From the cell containing the given text, extract its center point as (x, y) coordinate. 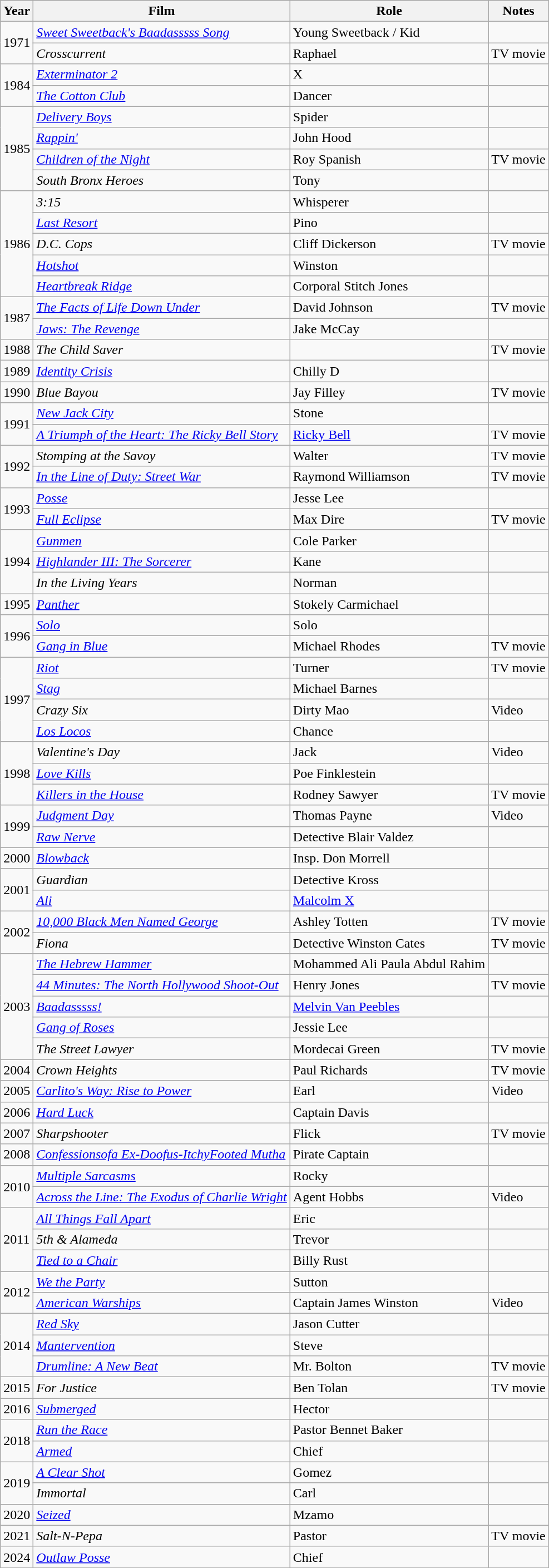
Judgment Day (161, 816)
Film (161, 11)
Detective Blair Valdez (389, 837)
Gomez (389, 1472)
Panther (161, 604)
Winston (389, 265)
Roy Spanish (389, 159)
Heartbreak Ridge (161, 287)
Guardian (161, 879)
Michael Barnes (389, 689)
A Triumph of the Heart: The Ricky Bell Story (161, 435)
1996 (17, 636)
Detective Winston Cates (389, 943)
Hector (389, 1409)
1985 (17, 149)
Agent Hobbs (389, 1197)
Red Sky (161, 1324)
Valentine's Day (161, 752)
Mordecai Green (389, 1049)
Posse (161, 498)
2014 (17, 1345)
Max Dire (389, 519)
Malcolm X (389, 900)
Love Kills (161, 773)
Drumline: A New Beat (161, 1367)
Ben Tolan (389, 1388)
Stokely Carmichael (389, 604)
We the Party (161, 1281)
Jesse Lee (389, 498)
American Warships (161, 1303)
1993 (17, 509)
Notes (518, 11)
10,000 Black Men Named George (161, 921)
Jake McCay (389, 329)
Hard Luck (161, 1112)
Run the Race (161, 1430)
Sweet Sweetback's Baadasssss Song (161, 32)
Carlito's Way: Rise to Power (161, 1091)
South Bronx Heroes (161, 180)
Jay Filley (389, 392)
1990 (17, 392)
Pastor Bennet Baker (389, 1430)
Ali (161, 900)
Fiona (161, 943)
Killers in the House (161, 795)
1971 (17, 43)
2019 (17, 1483)
Across the Line: The Exodus of Charlie Wright (161, 1197)
The Hebrew Hammer (161, 964)
1984 (17, 85)
The Child Saver (161, 350)
Trevor (389, 1239)
Spider (389, 117)
Earl (389, 1091)
Crazy Six (161, 710)
Sutton (389, 1281)
Jessie Lee (389, 1028)
1987 (17, 318)
Chance (389, 731)
In the Living Years (161, 583)
Detective Kross (389, 879)
Young Sweetback / Kid (389, 32)
Eric (389, 1218)
Blowback (161, 858)
Mohammed Ali Paula Abdul Rahim (389, 964)
Cole Parker (389, 540)
1994 (17, 561)
2011 (17, 1239)
Rocky (389, 1176)
2012 (17, 1292)
Jason Cutter (389, 1324)
Submerged (161, 1409)
1999 (17, 826)
Stomping at the Savoy (161, 456)
Flick (389, 1133)
Stone (389, 413)
Outlaw Posse (161, 1557)
Captain Davis (389, 1112)
2003 (17, 1007)
1992 (17, 466)
Gang of Roses (161, 1028)
Corporal Stitch Jones (389, 287)
1986 (17, 244)
Full Eclipse (161, 519)
Steve (389, 1345)
Poe Finklestein (389, 773)
The Facts of Life Down Under (161, 308)
2005 (17, 1091)
Mr. Bolton (389, 1367)
Gang in Blue (161, 647)
5th & Alameda (161, 1239)
A Clear Shot (161, 1472)
3:15 (161, 201)
Rodney Sawyer (389, 795)
Ricky Bell (389, 435)
The Cotton Club (161, 96)
Jack (389, 752)
Rappin' (161, 138)
Dirty Mao (389, 710)
Insp. Don Morrell (389, 858)
Stag (161, 689)
Crown Heights (161, 1070)
For Justice (161, 1388)
Michael Rhodes (389, 647)
2001 (17, 890)
Raw Nerve (161, 837)
Thomas Payne (389, 816)
Walter (389, 456)
1997 (17, 699)
44 Minutes: The North Hollywood Shoot-Out (161, 985)
Highlander III: The Sorcerer (161, 561)
2006 (17, 1112)
Pino (389, 223)
2020 (17, 1515)
All Things Fall Apart (161, 1218)
Dancer (389, 96)
Salt-N-Pepa (161, 1536)
Paul Richards (389, 1070)
Mantervention (161, 1345)
Norman (389, 583)
Delivery Boys (161, 117)
2016 (17, 1409)
Henry Jones (389, 985)
1998 (17, 773)
Armed (161, 1451)
Riot (161, 668)
Exterminator 2 (161, 75)
D.C. Cops (161, 244)
Year (17, 11)
Crosscurrent (161, 53)
Billy Rust (389, 1260)
2008 (17, 1155)
Identity Crisis (161, 371)
Immortal (161, 1493)
Carl (389, 1493)
2002 (17, 932)
Tony (389, 180)
John Hood (389, 138)
Whisperer (389, 201)
1989 (17, 371)
X (389, 75)
Children of the Night (161, 159)
Cliff Dickerson (389, 244)
Turner (389, 668)
Jaws: The Revenge (161, 329)
1995 (17, 604)
2015 (17, 1388)
Raphael (389, 53)
Melvin Van Peebles (389, 1007)
Last Resort (161, 223)
Chilly D (389, 371)
Pastor (389, 1536)
Blue Bayou (161, 392)
Captain James Winston (389, 1303)
1988 (17, 350)
Kane (389, 561)
Tied to a Chair (161, 1260)
Gunmen (161, 540)
2007 (17, 1133)
Seized (161, 1515)
2018 (17, 1441)
New Jack City (161, 413)
2024 (17, 1557)
Sharpshooter (161, 1133)
Mzamo (389, 1515)
In the Line of Duty: Street War (161, 477)
Los Locos (161, 731)
Multiple Sarcasms (161, 1176)
2000 (17, 858)
Confessionsofa Ex-Doofus-ItchyFooted Mutha (161, 1155)
Role (389, 11)
2004 (17, 1070)
2010 (17, 1186)
Baadasssss! (161, 1007)
Raymond Williamson (389, 477)
The Street Lawyer (161, 1049)
David Johnson (389, 308)
1991 (17, 424)
2021 (17, 1536)
Pirate Captain (389, 1155)
Ashley Totten (389, 921)
Hotshot (161, 265)
